Scan for the cell matching the given text and deliver its (X, Y) coordinate at center. 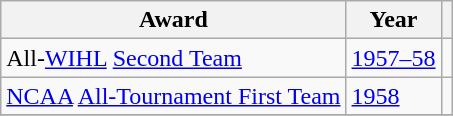
1958 (394, 96)
1957–58 (394, 58)
NCAA All-Tournament First Team (174, 96)
Year (394, 20)
Award (174, 20)
All-WIHL Second Team (174, 58)
